Capture the cell that displays the provided text and extract its (x, y) central coordinate. 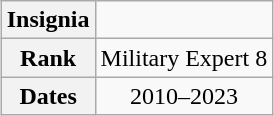
Insignia (48, 20)
2010–2023 (184, 96)
Dates (48, 96)
Military Expert 8 (184, 58)
Rank (48, 58)
